Identify which cell holds the provided text, then report its (X, Y) central coordinate. 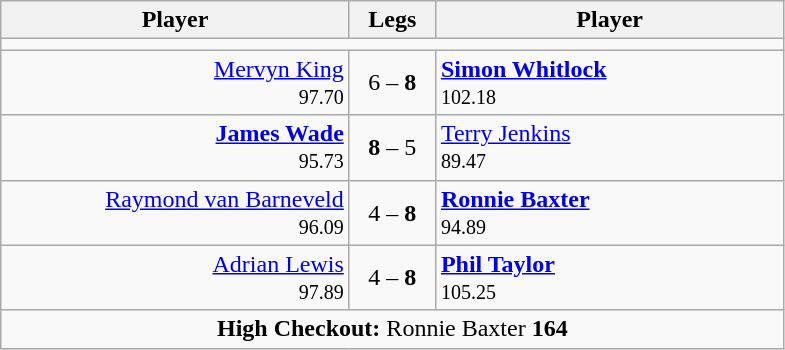
Terry Jenkins 89.47 (610, 148)
6 – 8 (392, 82)
8 – 5 (392, 148)
Mervyn King 97.70 (176, 82)
James Wade 95.73 (176, 148)
High Checkout: Ronnie Baxter 164 (392, 329)
Ronnie Baxter 94.89 (610, 212)
Simon Whitlock 102.18 (610, 82)
Raymond van Barneveld 96.09 (176, 212)
Legs (392, 20)
Adrian Lewis 97.89 (176, 278)
Phil Taylor 105.25 (610, 278)
